Pinpoint the cell where the given text exists, returning its [x, y] midpoint coordinate. 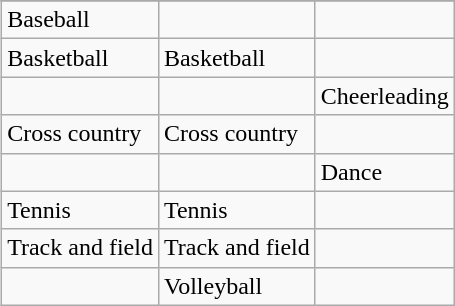
Baseball [80, 20]
Dance [384, 172]
Cheerleading [384, 96]
Volleyball [236, 286]
